For the text-containing cell, return its midpoint in (X, Y) coordinate format. 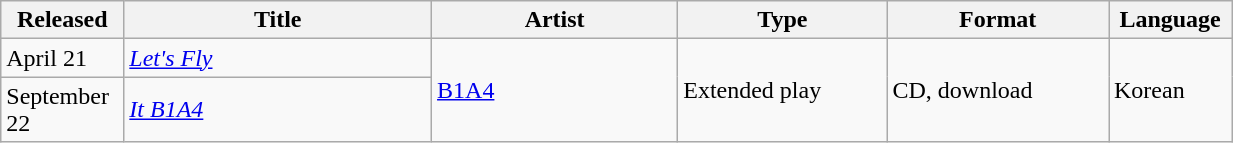
September 22 (62, 110)
Korean (1170, 90)
Released (62, 20)
April 21 (62, 58)
It B1A4 (278, 110)
CD, download (998, 90)
Let's Fly (278, 58)
Format (998, 20)
Title (278, 20)
Extended play (782, 90)
Type (782, 20)
Language (1170, 20)
B1A4 (555, 90)
Artist (555, 20)
